Capture the cell that displays the provided text and extract its (X, Y) central coordinate. 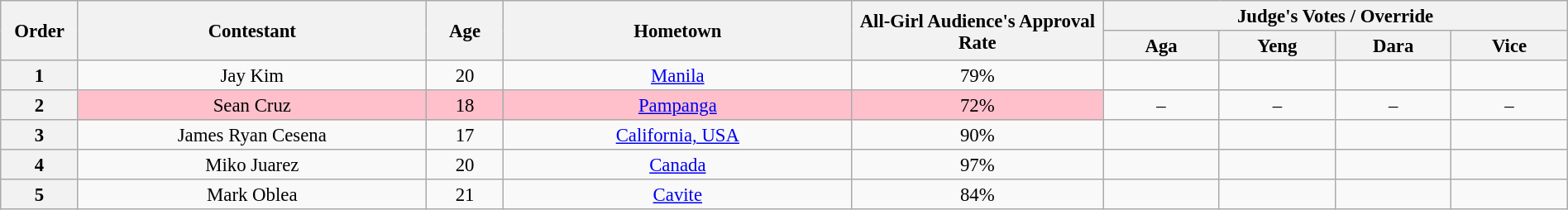
Mark Oblea (251, 195)
Dara (1394, 45)
Order (40, 31)
1 (40, 75)
17 (465, 135)
Miko Juarez (251, 165)
Aga (1161, 45)
James Ryan Cesena (251, 135)
79% (978, 75)
Sean Cruz (251, 105)
Contestant (251, 31)
California, USA (678, 135)
Manila (678, 75)
Yeng (1277, 45)
97% (978, 165)
Cavite (678, 195)
All-Girl Audience's Approval Rate (978, 31)
Canada (678, 165)
21 (465, 195)
4 (40, 165)
Vice (1509, 45)
18 (465, 105)
Pampanga (678, 105)
84% (978, 195)
90% (978, 135)
72% (978, 105)
Age (465, 31)
Judge's Votes / Override (1335, 16)
5 (40, 195)
Jay Kim (251, 75)
2 (40, 105)
3 (40, 135)
Hometown (678, 31)
